Identify which cell holds the provided text, then report its (X, Y) central coordinate. 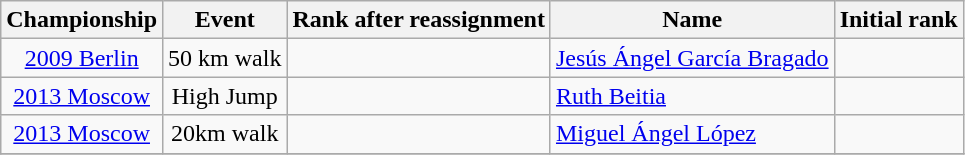
Championship (82, 20)
Event (225, 20)
High Jump (225, 96)
Miguel Ángel López (692, 134)
Jesús Ángel García Bragado (692, 58)
50 km walk (225, 58)
20km walk (225, 134)
Rank after reassignment (419, 20)
Initial rank (898, 20)
Name (692, 20)
Ruth Beitia (692, 96)
2009 Berlin (82, 58)
